Provide the (x, y) coordinate of the cell's center where the given text is located.  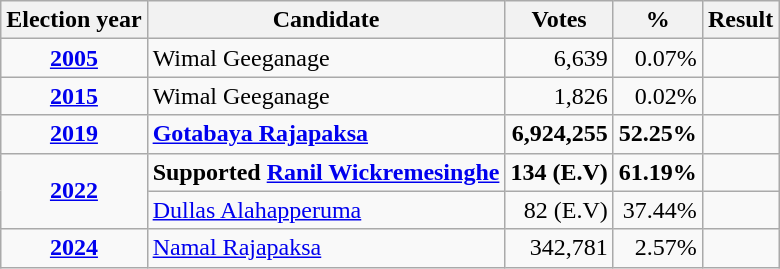
52.25% (658, 134)
Election year (74, 20)
Gotabaya Rajapaksa (326, 134)
Supported Ranil Wickremesinghe (326, 172)
6,924,255 (559, 134)
Votes (559, 20)
Dullas Alahapperuma (326, 210)
Namal Rajapaksa (326, 248)
Result (740, 20)
37.44% (658, 210)
2022 (74, 191)
0.02% (658, 96)
342,781 (559, 248)
% (658, 20)
2019 (74, 134)
134 (E.V) (559, 172)
6,639 (559, 58)
Candidate (326, 20)
1,826 (559, 96)
2.57% (658, 248)
82 (E.V) (559, 210)
2015 (74, 96)
2005 (74, 58)
0.07% (658, 58)
2024 (74, 248)
61.19% (658, 172)
